Provide the (x, y) coordinate of the cell's center where the given text is located.  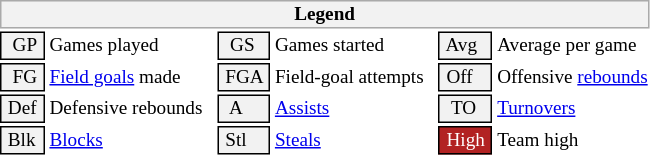
Avg (466, 46)
FGA (244, 77)
Offensive rebounds (573, 77)
Legend (324, 14)
Defensive rebounds (131, 108)
Games played (131, 46)
High (466, 140)
Turnovers (573, 108)
Team high (573, 140)
Def (22, 108)
Blk (22, 140)
TO (466, 108)
FG (22, 77)
Assists (354, 108)
Stl (244, 140)
Field goals made (131, 77)
Steals (354, 140)
Field-goal attempts (354, 77)
GP (22, 46)
A (244, 108)
Games started (354, 46)
GS (244, 46)
Average per game (573, 46)
Blocks (131, 140)
Off (466, 77)
